Output the [X, Y] coordinate of the center of the cell containing the given text.  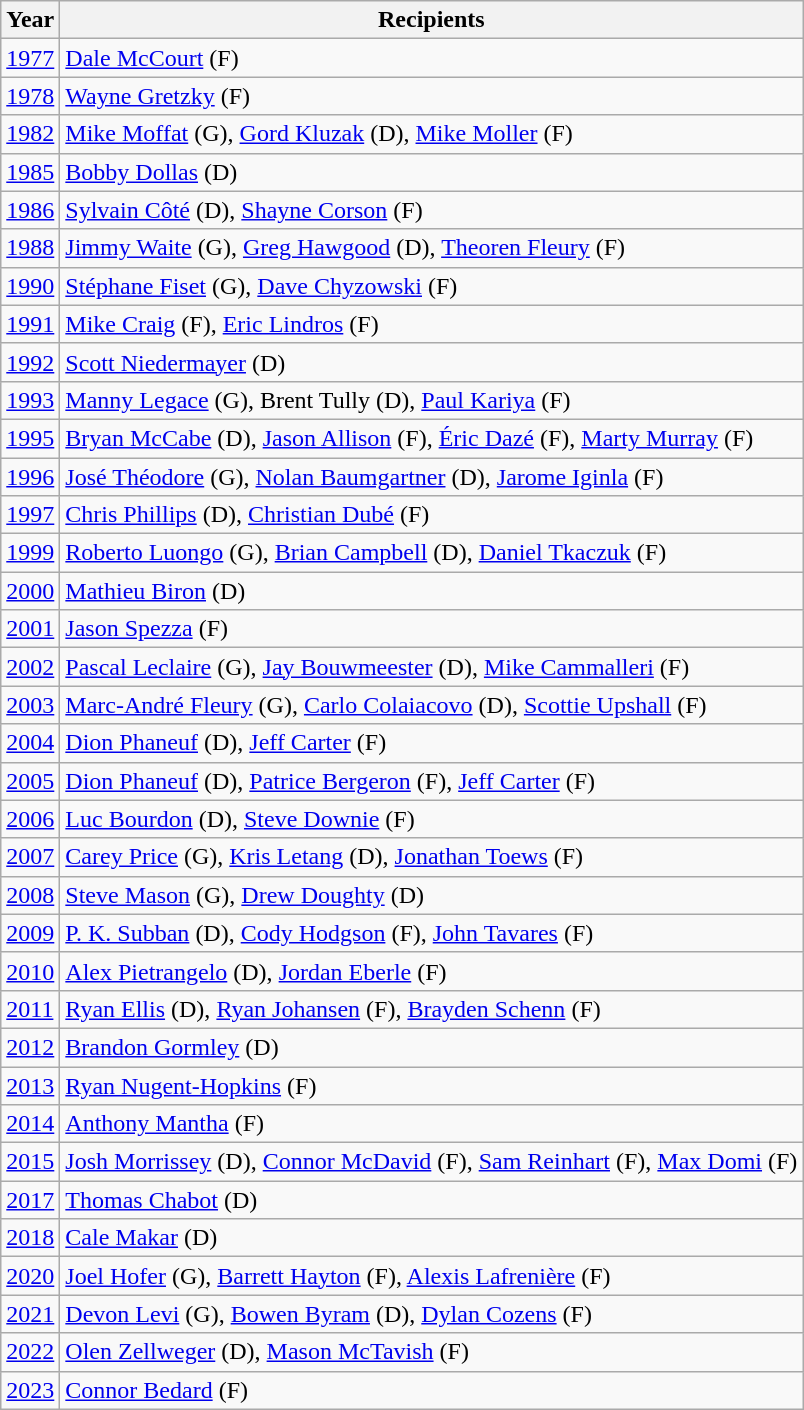
Marc-André Fleury (G), Carlo Colaiacovo (D), Scottie Upshall (F) [432, 705]
2003 [30, 705]
Luc Bourdon (D), Steve Downie (F) [432, 819]
Sylvain Côté (D), Shayne Corson (F) [432, 210]
1990 [30, 286]
Anthony Mantha (F) [432, 1124]
Wayne Gretzky (F) [432, 96]
1995 [30, 438]
Ryan Nugent-Hopkins (F) [432, 1085]
Jason Spezza (F) [432, 629]
2002 [30, 667]
Alex Pietrangelo (D), Jordan Eberle (F) [432, 971]
2001 [30, 629]
Chris Phillips (D), Christian Dubé (F) [432, 515]
1996 [30, 477]
1986 [30, 210]
P. K. Subban (D), Cody Hodgson (F), John Tavares (F) [432, 933]
2015 [30, 1162]
2020 [30, 1276]
José Théodore (G), Nolan Baumgartner (D), Jarome Iginla (F) [432, 477]
2005 [30, 781]
Ryan Ellis (D), Ryan Johansen (F), Brayden Schenn (F) [432, 1009]
Recipients [432, 20]
Pascal Leclaire (G), Jay Bouwmeester (D), Mike Cammalleri (F) [432, 667]
Stéphane Fiset (G), Dave Chyzowski (F) [432, 286]
2022 [30, 1352]
Bobby Dollas (D) [432, 172]
Olen Zellweger (D), Mason McTavish (F) [432, 1352]
1997 [30, 515]
2013 [30, 1085]
2010 [30, 971]
2009 [30, 933]
2008 [30, 895]
Carey Price (G), Kris Letang (D), Jonathan Toews (F) [432, 857]
1978 [30, 96]
2000 [30, 591]
1999 [30, 553]
Dion Phaneuf (D), Patrice Bergeron (F), Jeff Carter (F) [432, 781]
Bryan McCabe (D), Jason Allison (F), Éric Dazé (F), Marty Murray (F) [432, 438]
1993 [30, 400]
2017 [30, 1200]
Dale McCourt (F) [432, 58]
Mike Craig (F), Eric Lindros (F) [432, 324]
Scott Niedermayer (D) [432, 362]
1991 [30, 324]
2014 [30, 1124]
2004 [30, 743]
1992 [30, 362]
Cale Makar (D) [432, 1238]
Thomas Chabot (D) [432, 1200]
Mathieu Biron (D) [432, 591]
Manny Legace (G), Brent Tully (D), Paul Kariya (F) [432, 400]
2012 [30, 1047]
Brandon Gormley (D) [432, 1047]
1977 [30, 58]
Dion Phaneuf (D), Jeff Carter (F) [432, 743]
2021 [30, 1314]
Devon Levi (G), Bowen Byram (D), Dylan Cozens (F) [432, 1314]
1982 [30, 134]
2011 [30, 1009]
1985 [30, 172]
1988 [30, 248]
2023 [30, 1390]
Mike Moffat (G), Gord Kluzak (D), Mike Moller (F) [432, 134]
2018 [30, 1238]
Year [30, 20]
Steve Mason (G), Drew Doughty (D) [432, 895]
Joel Hofer (G), Barrett Hayton (F), Alexis Lafrenière (F) [432, 1276]
Josh Morrissey (D), Connor McDavid (F), Sam Reinhart (F), Max Domi (F) [432, 1162]
Jimmy Waite (G), Greg Hawgood (D), Theoren Fleury (F) [432, 248]
Connor Bedard (F) [432, 1390]
2006 [30, 819]
2007 [30, 857]
Roberto Luongo (G), Brian Campbell (D), Daniel Tkaczuk (F) [432, 553]
